From the cell containing the given text, extract its center point as [X, Y] coordinate. 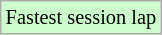
Fastest session lap [81, 17]
